Extract the [X, Y] coordinate from the center of the cell holding the provided text.  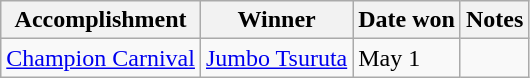
Jumbo Tsuruta [276, 58]
May 1 [407, 58]
Winner [276, 20]
Accomplishment [101, 20]
Notes [494, 20]
Champion Carnival [101, 58]
Date won [407, 20]
